For the text-containing cell, return its midpoint in [X, Y] coordinate format. 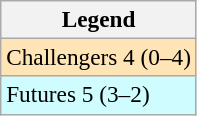
Futures 5 (3–2) [99, 95]
Challengers 4 (0–4) [99, 57]
Legend [99, 19]
